Return (X, Y) of the center of cell containing provided text 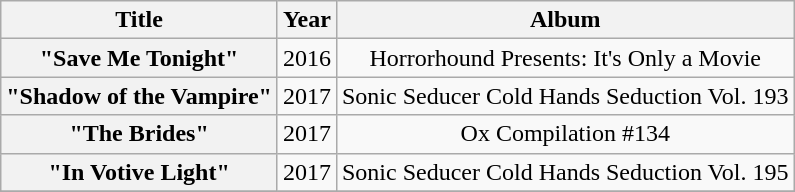
"In Votive Light" (140, 172)
Sonic Seducer Cold Hands Seduction Vol. 193 (565, 96)
Year (306, 20)
"The Brides" (140, 134)
Title (140, 20)
"Save Me Tonight" (140, 58)
Horrorhound Presents: It's Only a Movie (565, 58)
"Shadow of the Vampire" (140, 96)
2016 (306, 58)
Album (565, 20)
Ox Compilation #134 (565, 134)
Sonic Seducer Cold Hands Seduction Vol. 195 (565, 172)
